Capture the cell that displays the provided text and extract its [X, Y] central coordinate. 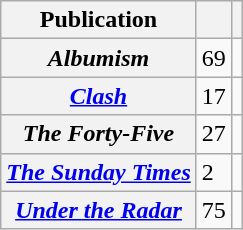
Under the Radar [99, 210]
The Forty-Five [99, 134]
75 [214, 210]
69 [214, 58]
The Sunday Times [99, 172]
27 [214, 134]
17 [214, 96]
2 [214, 172]
Albumism [99, 58]
Publication [99, 20]
Clash [99, 96]
